Search for the cell housing the specified text and yield its [x, y] center coordinate. 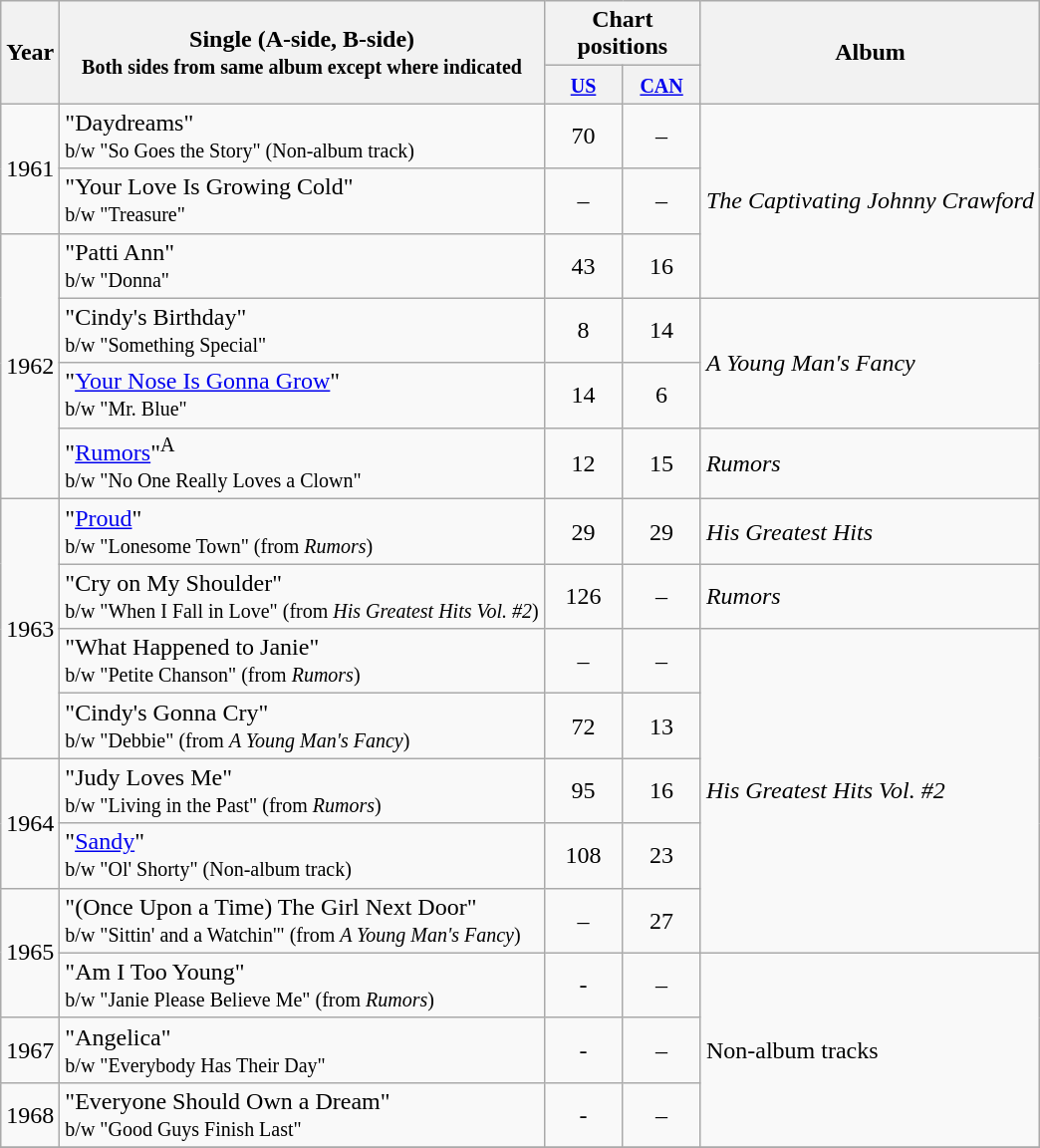
8 [584, 331]
15 [661, 463]
"Cindy's Gonna Cry"b/w "Debbie" (from A Young Man's Fancy) [302, 725]
"Your Nose Is Gonna Grow"b/w "Mr. Blue" [302, 395]
1961 [30, 168]
6 [661, 395]
Year [30, 52]
12 [584, 463]
CAN [661, 85]
1968 [30, 1114]
Album [870, 52]
95 [584, 791]
"Your Love Is Growing Cold"b/w "Treasure" [302, 201]
1965 [30, 953]
"Daydreams"b/w "So Goes the Story" (Non-album track) [302, 136]
"Am I Too Young"b/w "Janie Please Believe Me" (from Rumors) [302, 985]
"Angelica"b/w "Everybody Has Their Day" [302, 1050]
"Cindy's Birthday"b/w "Something Special" [302, 331]
72 [584, 725]
US [584, 85]
13 [661, 725]
Single (A-side, B-side)Both sides from same album except where indicated [302, 52]
Non-album tracks [870, 1050]
A Young Man's Fancy [870, 363]
70 [584, 136]
"Everyone Should Own a Dream"b/w "Good Guys Finish Last" [302, 1114]
126 [584, 596]
43 [584, 265]
Chart positions [622, 34]
"Judy Loves Me"b/w "Living in the Past" (from Rumors) [302, 791]
"Cry on My Shoulder"b/w "When I Fall in Love" (from His Greatest Hits Vol. #2) [302, 596]
"Rumors"Ab/w "No One Really Loves a Clown" [302, 463]
The Captivating Johnny Crawford [870, 201]
"Patti Ann"b/w "Donna" [302, 265]
"What Happened to Janie"b/w "Petite Chanson" (from Rumors) [302, 662]
"Proud"b/w "Lonesome Town" (from Rumors) [302, 532]
1967 [30, 1050]
"(Once Upon a Time) The Girl Next Door"b/w "Sittin' and a Watchin'" (from A Young Man's Fancy) [302, 921]
His Greatest Hits Vol. #2 [870, 791]
1964 [30, 823]
1962 [30, 367]
"Sandy"b/w "Ol' Shorty" (Non-album track) [302, 855]
108 [584, 855]
23 [661, 855]
1963 [30, 629]
27 [661, 921]
His Greatest Hits [870, 532]
